Locate the cell with the specified text and output its (X, Y) center coordinate. 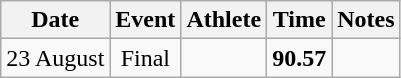
Time (300, 20)
Date (56, 20)
Final (146, 58)
Athlete (224, 20)
90.57 (300, 58)
Notes (366, 20)
23 August (56, 58)
Event (146, 20)
